Locate the cell with the specified text and output its [X, Y] center coordinate. 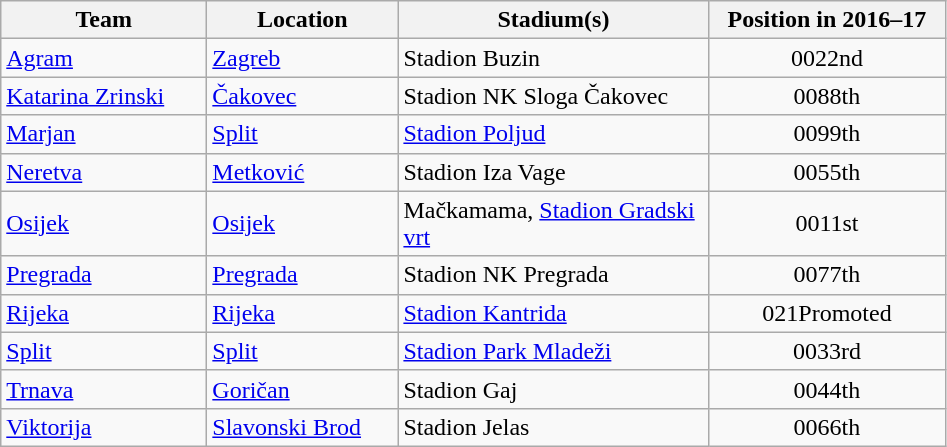
Stadion Park Mladeži [554, 351]
Viktorija [104, 427]
Stadium(s) [554, 20]
Zagreb [302, 58]
Stadion NK Pregrada [554, 275]
Goričan [302, 389]
0011st [827, 224]
Stadion Poljud [554, 134]
Stadion Jelas [554, 427]
Team [104, 20]
0099th [827, 134]
Marjan [104, 134]
0088th [827, 96]
Location [302, 20]
021Promoted [827, 313]
Mačkamama, Stadion Gradski vrt [554, 224]
0022nd [827, 58]
Stadion Iza Vage [554, 172]
Stadion Buzin [554, 58]
Agram [104, 58]
Position in 2016–17 [827, 20]
Stadion Gaj [554, 389]
Neretva [104, 172]
0077th [827, 275]
0055th [827, 172]
Slavonski Brod [302, 427]
Stadion NK Sloga Čakovec [554, 96]
Čakovec [302, 96]
0066th [827, 427]
Trnava [104, 389]
0033rd [827, 351]
0044th [827, 389]
Katarina Zrinski [104, 96]
Stadion Kantrida [554, 313]
Metković [302, 172]
